Find where the given text appears and provide that cell's center as [X, Y] coordinate. 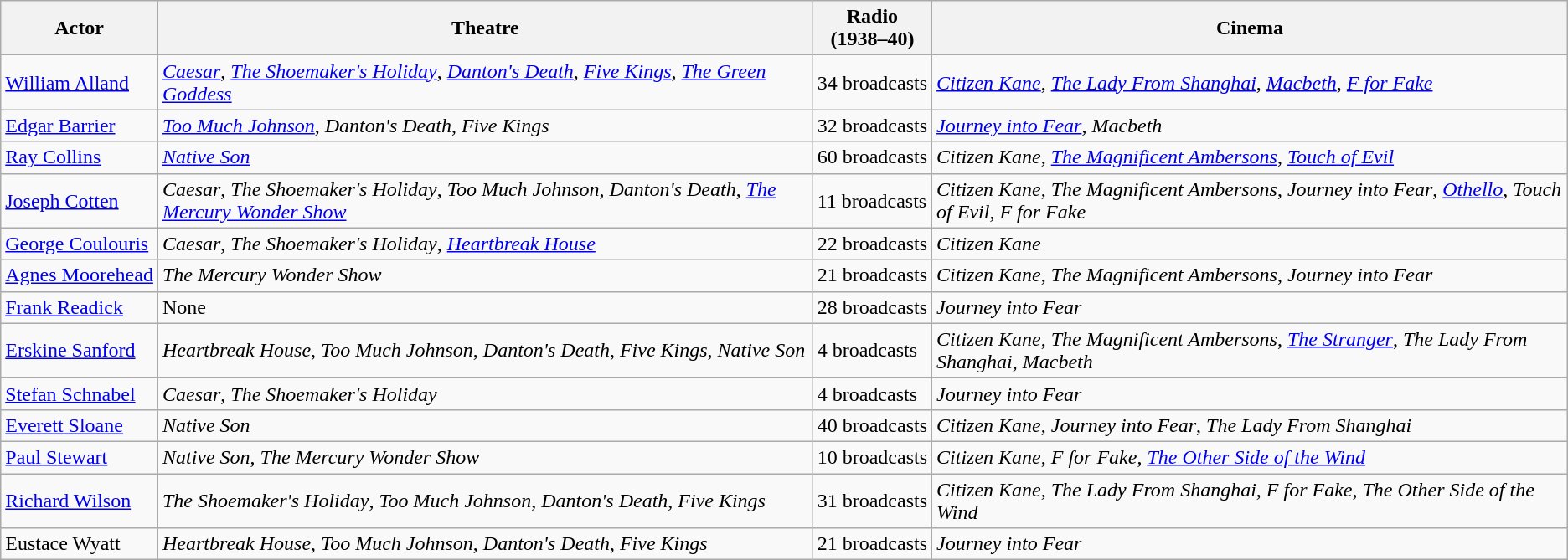
32 broadcasts [872, 126]
Edgar Barrier [80, 126]
Stefan Schnabel [80, 393]
Citizen Kane, The Magnificent Ambersons, Journey into Fear [1250, 275]
The Shoemaker's Holiday, Too Much Johnson, Danton's Death, Five Kings [485, 501]
None [485, 307]
Everett Sloane [80, 425]
Richard Wilson [80, 501]
Citizen Kane, F for Fake, The Other Side of the Wind [1250, 457]
28 broadcasts [872, 307]
Frank Readick [80, 307]
The Mercury Wonder Show [485, 275]
Joseph Cotten [80, 201]
Native Son, The Mercury Wonder Show [485, 457]
Eustace Wyatt [80, 544]
34 broadcasts [872, 82]
Too Much Johnson, Danton's Death, Five Kings [485, 126]
Citizen Kane, The Magnificent Ambersons, Journey into Fear, Othello, Touch of Evil, F for Fake [1250, 201]
Journey into Fear, Macbeth [1250, 126]
Heartbreak House, Too Much Johnson, Danton's Death, Five Kings [485, 544]
Citizen Kane, The Lady From Shanghai, Macbeth, F for Fake [1250, 82]
Citizen Kane [1250, 244]
Caesar, The Shoemaker's Holiday, Too Much Johnson, Danton's Death, The Mercury Wonder Show [485, 201]
60 broadcasts [872, 157]
Radio(1938–40) [872, 28]
40 broadcasts [872, 425]
Agnes Moorehead [80, 275]
Caesar, The Shoemaker's Holiday [485, 393]
Citizen Kane, The Lady From Shanghai, F for Fake, The Other Side of the Wind [1250, 501]
Citizen Kane, The Magnificent Ambersons, The Stranger, The Lady From Shanghai, Macbeth [1250, 350]
Caesar, The Shoemaker's Holiday, Heartbreak House [485, 244]
11 broadcasts [872, 201]
Ray Collins [80, 157]
31 broadcasts [872, 501]
George Coulouris [80, 244]
Actor [80, 28]
William Alland [80, 82]
Citizen Kane, The Magnificent Ambersons, Touch of Evil [1250, 157]
Caesar, The Shoemaker's Holiday, Danton's Death, Five Kings, The Green Goddess [485, 82]
10 broadcasts [872, 457]
Theatre [485, 28]
Heartbreak House, Too Much Johnson, Danton's Death, Five Kings, Native Son [485, 350]
22 broadcasts [872, 244]
Citizen Kane, Journey into Fear, The Lady From Shanghai [1250, 425]
Erskine Sanford [80, 350]
Paul Stewart [80, 457]
Cinema [1250, 28]
